Determine the [x, y] coordinate at the center of the cell enclosing the given text.  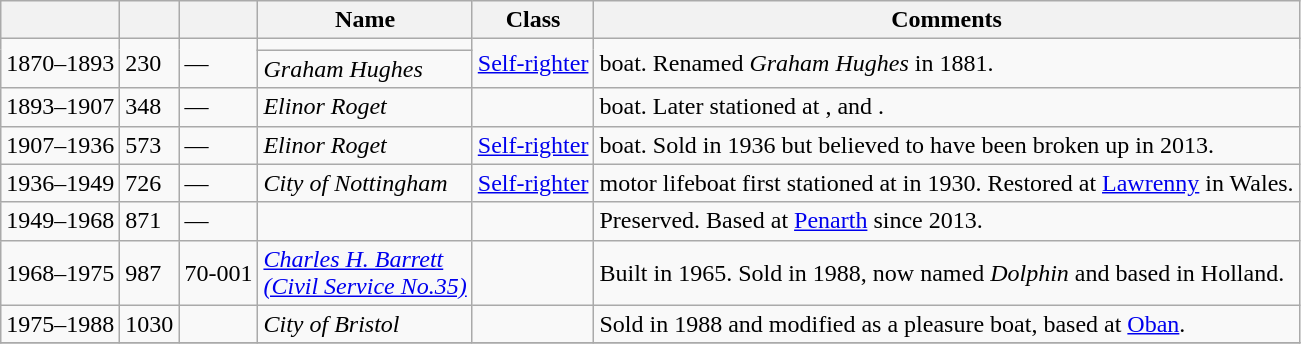
230 [150, 64]
Charles H. Barrett(Civil Service No.35) [365, 272]
1893–1907 [60, 107]
motor lifeboat first stationed at in 1930. Restored at Lawrenny in Wales. [946, 183]
City of Bristol [365, 324]
boat. Sold in 1936 but believed to have been broken up in 2013. [946, 145]
Preserved. Based at Penarth since 2013. [946, 221]
1949–1968 [60, 221]
726 [150, 183]
1907–1936 [60, 145]
987 [150, 272]
573 [150, 145]
Graham Hughes [365, 69]
871 [150, 221]
Class [533, 20]
City of Nottingham [365, 183]
boat. Renamed Graham Hughes in 1881. [946, 64]
Name [365, 20]
70-001 [218, 272]
1030 [150, 324]
1975–1988 [60, 324]
1936–1949 [60, 183]
boat. Later stationed at , and . [946, 107]
Built in 1965. Sold in 1988, now named Dolphin and based in Holland. [946, 272]
1870–1893 [60, 64]
348 [150, 107]
1968–1975 [60, 272]
Sold in 1988 and modified as a pleasure boat, based at Oban. [946, 324]
Comments [946, 20]
